Scan for the cell matching the given text and deliver its [x, y] coordinate at center. 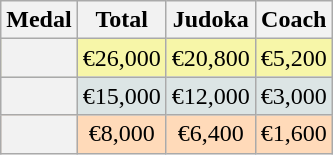
€15,000 [122, 96]
€8,000 [122, 134]
€6,400 [210, 134]
Medal [39, 20]
Judoka [210, 20]
Total [122, 20]
€12,000 [210, 96]
€20,800 [210, 58]
€1,600 [294, 134]
€5,200 [294, 58]
€3,000 [294, 96]
€26,000 [122, 58]
Coach [294, 20]
